Detect which cell encompasses the target text, then output its (X, Y) center coordinate. 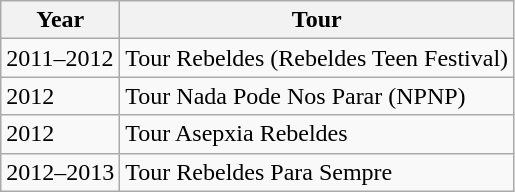
Tour (317, 20)
2012–2013 (60, 172)
Tour Asepxia Rebeldes (317, 134)
2011–2012 (60, 58)
Tour Rebeldes (Rebeldes Teen Festival) (317, 58)
Tour Nada Pode Nos Parar (NPNP) (317, 96)
Tour Rebeldes Para Sempre (317, 172)
Year (60, 20)
